Determine the (X, Y) coordinate at the center of the cell enclosing the given text.  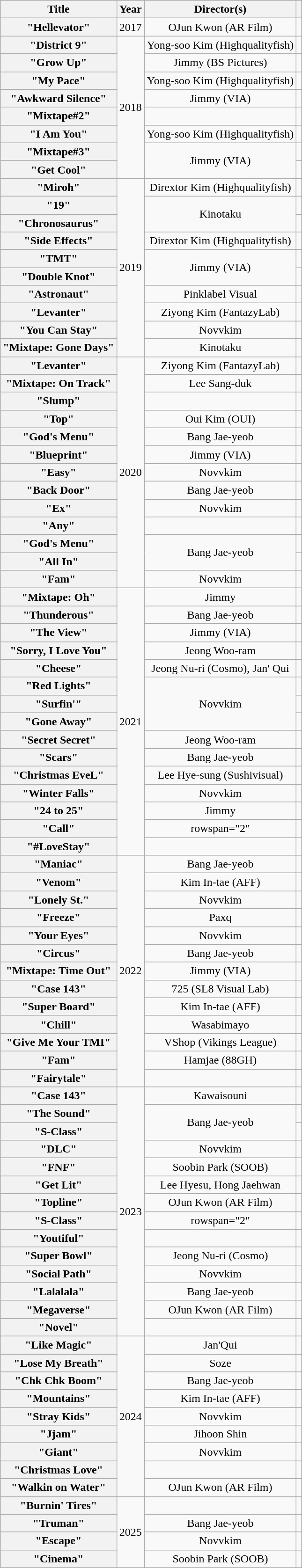
2024 (130, 1416)
"Circus" (59, 953)
"Christmas EveL" (59, 775)
"Christmas Love" (59, 1470)
"Freeze" (59, 918)
Lee Sang-duk (220, 383)
"Mixtape#2" (59, 116)
Hamjae (88GH) (220, 1060)
"Mountains" (59, 1399)
"Get Lit" (59, 1185)
"Giant" (59, 1452)
2021 (130, 722)
"DLC" (59, 1149)
Soze (220, 1363)
2019 (130, 268)
2017 (130, 27)
Oui Kim (OUI) (220, 419)
"Chronosaurus" (59, 223)
2018 (130, 107)
"19" (59, 205)
Jeong Nu-ri (Cosmo), Jan' Qui (220, 668)
"Youtiful" (59, 1238)
"Super Bowl" (59, 1256)
Pinklabel Visual (220, 294)
"Mixtape: On Track" (59, 383)
Year (130, 9)
"Give Me Your TMI" (59, 1042)
"Scars" (59, 757)
Title (59, 9)
"Any" (59, 526)
"Stray Kids" (59, 1416)
"Winter Falls" (59, 793)
"FNF" (59, 1167)
"Novel" (59, 1327)
"Social Path" (59, 1274)
"The View" (59, 633)
"You Can Stay" (59, 330)
"Blueprint" (59, 454)
Jihoon Shin (220, 1434)
"Back Door" (59, 490)
"Grow Up" (59, 63)
"Fairytale" (59, 1078)
"TMT" (59, 259)
"Red Lights" (59, 686)
"Secret Secret" (59, 739)
"Get Cool" (59, 169)
2020 (130, 473)
"Escape" (59, 1541)
"I Am You" (59, 134)
"Cheese" (59, 668)
"Double Knot" (59, 277)
"Gone Away" (59, 722)
"Top" (59, 419)
"Topline" (59, 1203)
Paxq (220, 918)
"Easy" (59, 472)
"Maniac" (59, 864)
725 (SL8 Visual Lab) (220, 989)
"Truman" (59, 1523)
"Ex" (59, 508)
"My Pace" (59, 80)
"District 9" (59, 45)
2025 (130, 1532)
"Thunderous" (59, 615)
"Like Magic" (59, 1345)
"Walkin on Water" (59, 1488)
Jimmy (BS Pictures) (220, 63)
2022 (130, 971)
Lee Hyesu, Hong Jaehwan (220, 1185)
"Mixtape: Gone Days" (59, 348)
"Lalalala" (59, 1291)
"Super Board" (59, 1006)
"Venom" (59, 882)
"#LoveStay" (59, 846)
"Slump" (59, 401)
"Your Eyes" (59, 935)
"Mixtape: Oh" (59, 597)
Wasabimayo (220, 1024)
"Astronaut" (59, 294)
Jan'Qui (220, 1345)
"Megaverse" (59, 1309)
"Mixtape: Time Out" (59, 971)
"Lose My Breath" (59, 1363)
"Chill" (59, 1024)
"Call" (59, 829)
"Side Effects" (59, 241)
"Jjam" (59, 1434)
"Sorry, I Love You" (59, 650)
"All In" (59, 562)
Jeong Nu-ri (Cosmo) (220, 1256)
"Burnin' Tires" (59, 1505)
VShop (Vikings League) (220, 1042)
2023 (130, 1212)
"Lonely St." (59, 900)
"Mixtape#3" (59, 152)
"Miroh" (59, 187)
"Awkward Silence" (59, 98)
Director(s) (220, 9)
"24 to 25" (59, 811)
Kawaisouni (220, 1096)
"Surfin'" (59, 704)
"Cinema" (59, 1559)
Lee Hye-sung (Sushivisual) (220, 775)
"Chk Chk Boom" (59, 1381)
"Hellevator" (59, 27)
"The Sound" (59, 1114)
